From the cell containing the given text, extract its center point as [X, Y] coordinate. 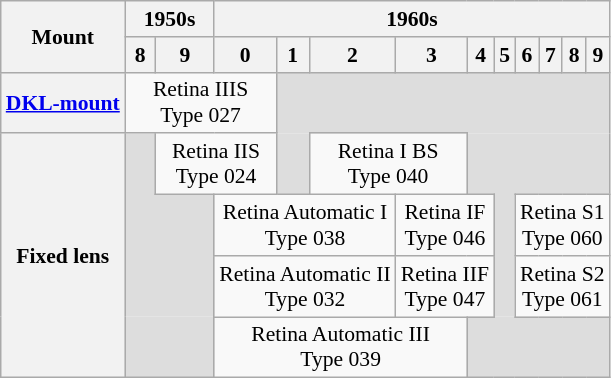
6 [527, 55]
Retina IIFType 047 [445, 286]
Retina S1Type 060 [562, 226]
1960s [412, 19]
Fixed lens [63, 256]
Retina IIISType 027 [201, 102]
5 [504, 55]
Mount [63, 36]
3 [432, 55]
Retina S2Type 061 [562, 286]
7 [551, 55]
1950s [170, 19]
Retina Automatic IIIType 039 [340, 348]
Retina Automatic IIType 032 [305, 286]
Retina I BSType 040 [388, 164]
DKL-mount [63, 102]
Retina IISType 024 [216, 164]
4 [480, 55]
1 [292, 55]
0 [245, 55]
Retina IFType 046 [445, 226]
2 [352, 55]
Retina Automatic IType 038 [305, 226]
